Locate the cell with the specified text and output its (X, Y) center coordinate. 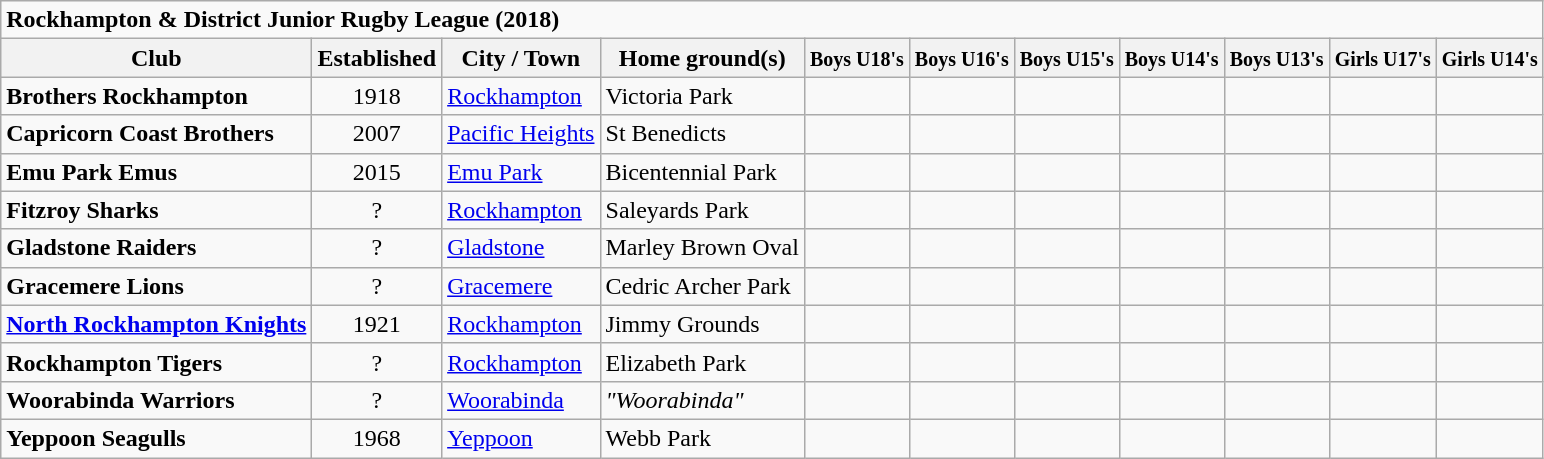
Webb Park (702, 438)
Girls U17's (1382, 58)
Victoria Park (702, 96)
Fitzroy Sharks (156, 210)
Boys U16's (962, 58)
City / Town (521, 58)
Rockhampton Tigers (156, 362)
Elizabeth Park (702, 362)
"Woorabinda" (702, 400)
1968 (377, 438)
Bicentennial Park (702, 172)
Boys U13's (1276, 58)
Marley Brown Oval (702, 248)
Woorabinda Warriors (156, 400)
2015 (377, 172)
North Rockhampton Knights (156, 324)
2007 (377, 134)
Boys U15's (1066, 58)
Yeppoon Seagulls (156, 438)
Woorabinda (521, 400)
Brothers Rockhampton (156, 96)
Rockhampton & District Junior Rugby League (2018) (772, 20)
Gracemere Lions (156, 286)
Emu Park Emus (156, 172)
1918 (377, 96)
Home ground(s) (702, 58)
Yeppoon (521, 438)
Boys U14's (1172, 58)
Girls U14's (1490, 58)
Gracemere (521, 286)
Boys U18's (856, 58)
Saleyards Park (702, 210)
Club (156, 58)
Cedric Archer Park (702, 286)
1921 (377, 324)
Established (377, 58)
St Benedicts (702, 134)
Capricorn Coast Brothers (156, 134)
Jimmy Grounds (702, 324)
Gladstone Raiders (156, 248)
Gladstone (521, 248)
Emu Park (521, 172)
Pacific Heights (521, 134)
